For the text-containing cell, return its midpoint in [X, Y] coordinate format. 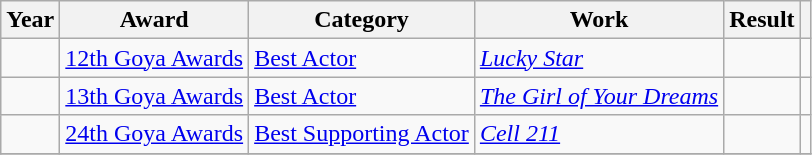
Lucky Star [598, 58]
The Girl of Your Dreams [598, 96]
Category [362, 20]
13th Goya Awards [154, 96]
Cell 211 [598, 134]
24th Goya Awards [154, 134]
12th Goya Awards [154, 58]
Result [762, 20]
Year [30, 20]
Award [154, 20]
Work [598, 20]
Best Supporting Actor [362, 134]
